Find where the given text appears and provide that cell's center as [X, Y] coordinate. 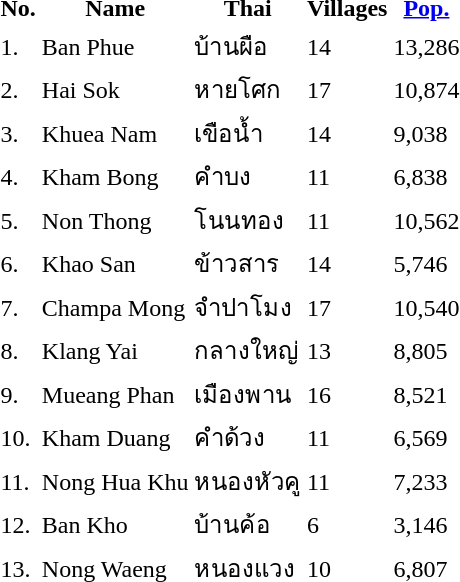
กลางใหญ่ [248, 350]
Nong Hua Khu [115, 481]
Mueang Phan [115, 394]
13 [346, 350]
คำด้วง [248, 438]
Hai Sok [115, 90]
จำปาโมง [248, 307]
ข้าวสาร [248, 264]
16 [346, 394]
Klang Yai [115, 350]
6 [346, 524]
คำบง [248, 176]
Kham Duang [115, 438]
Ban Phue [115, 46]
Ban Kho [115, 524]
Khuea Nam [115, 133]
เมืองพาน [248, 394]
หายโศก [248, 90]
Non Thong [115, 220]
Khao San [115, 264]
โนนทอง [248, 220]
เขือน้ำ [248, 133]
Kham Bong [115, 176]
Champa Mong [115, 307]
บ้านผือ [248, 46]
หนองหัวคู [248, 481]
บ้านค้อ [248, 524]
